Provide the [X, Y] coordinate of the cell's center where the given text is located.  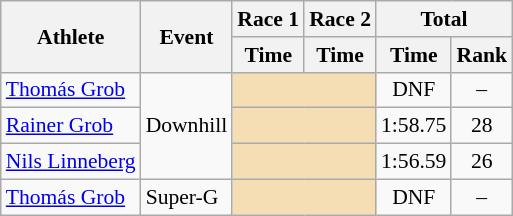
Race 1 [268, 19]
Super-G [187, 197]
Rank [482, 55]
1:56.59 [414, 162]
Total [444, 19]
Race 2 [340, 19]
26 [482, 162]
Rainer Grob [71, 126]
Event [187, 36]
Nils Linneberg [71, 162]
Athlete [71, 36]
1:58.75 [414, 126]
Downhill [187, 126]
28 [482, 126]
